Identify which cell holds the provided text, then report its (x, y) central coordinate. 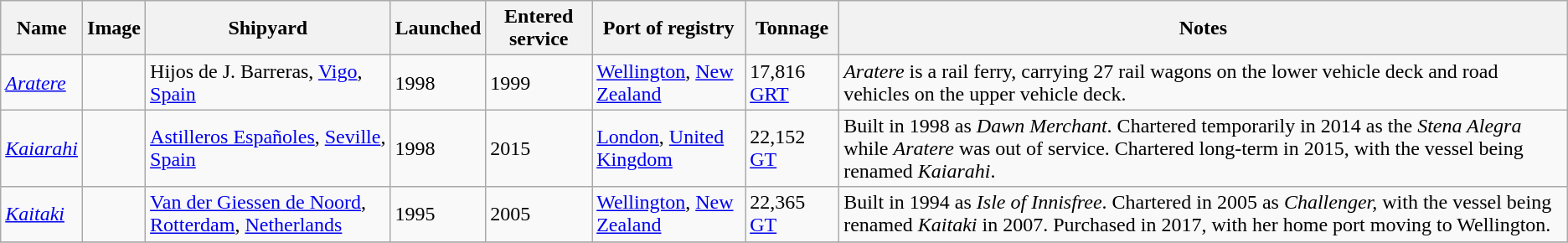
Astilleros Españoles, Seville, Spain (268, 148)
Van der Giessen de Noord, Rotterdam, Netherlands (268, 215)
London, United Kingdom (668, 148)
Notes (1204, 28)
22,152 GT (792, 148)
17,816 GRT (792, 82)
1995 (438, 215)
1999 (539, 82)
Aratere (42, 82)
Entered service (539, 28)
Name (42, 28)
Kaitaki (42, 215)
2005 (539, 215)
2015 (539, 148)
22,365 GT (792, 215)
Port of registry (668, 28)
Hijos de J. Barreras, Vigo, Spain (268, 82)
Image (114, 28)
Tonnage (792, 28)
Shipyard (268, 28)
Aratere is a rail ferry, carrying 27 rail wagons on the lower vehicle deck and road vehicles on the upper vehicle deck. (1204, 82)
Kaiarahi (42, 148)
Launched (438, 28)
